From the cell containing the given text, extract its center point as (x, y) coordinate. 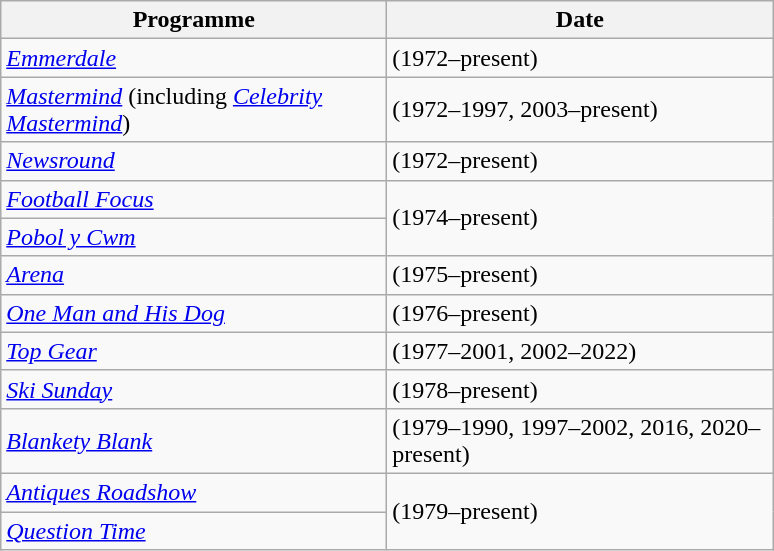
(1974–present) (580, 218)
(1972–1997, 2003–present) (580, 110)
Ski Sunday (194, 389)
Arena (194, 275)
(1975–present) (580, 275)
Programme (194, 20)
Emmerdale (194, 58)
Antiques Roadshow (194, 492)
Question Time (194, 531)
(1976–present) (580, 313)
Football Focus (194, 199)
(1978–present) (580, 389)
Mastermind (including Celebrity Mastermind) (194, 110)
Newsround (194, 161)
Blankety Blank (194, 440)
Pobol y Cwm (194, 237)
Date (580, 20)
(1977–2001, 2002–2022) (580, 351)
One Man and His Dog (194, 313)
Top Gear (194, 351)
(1979–present) (580, 511)
(1979–1990, 1997–2002, 2016, 2020–present) (580, 440)
